Pinpoint the cell where the given text exists, returning its (X, Y) midpoint coordinate. 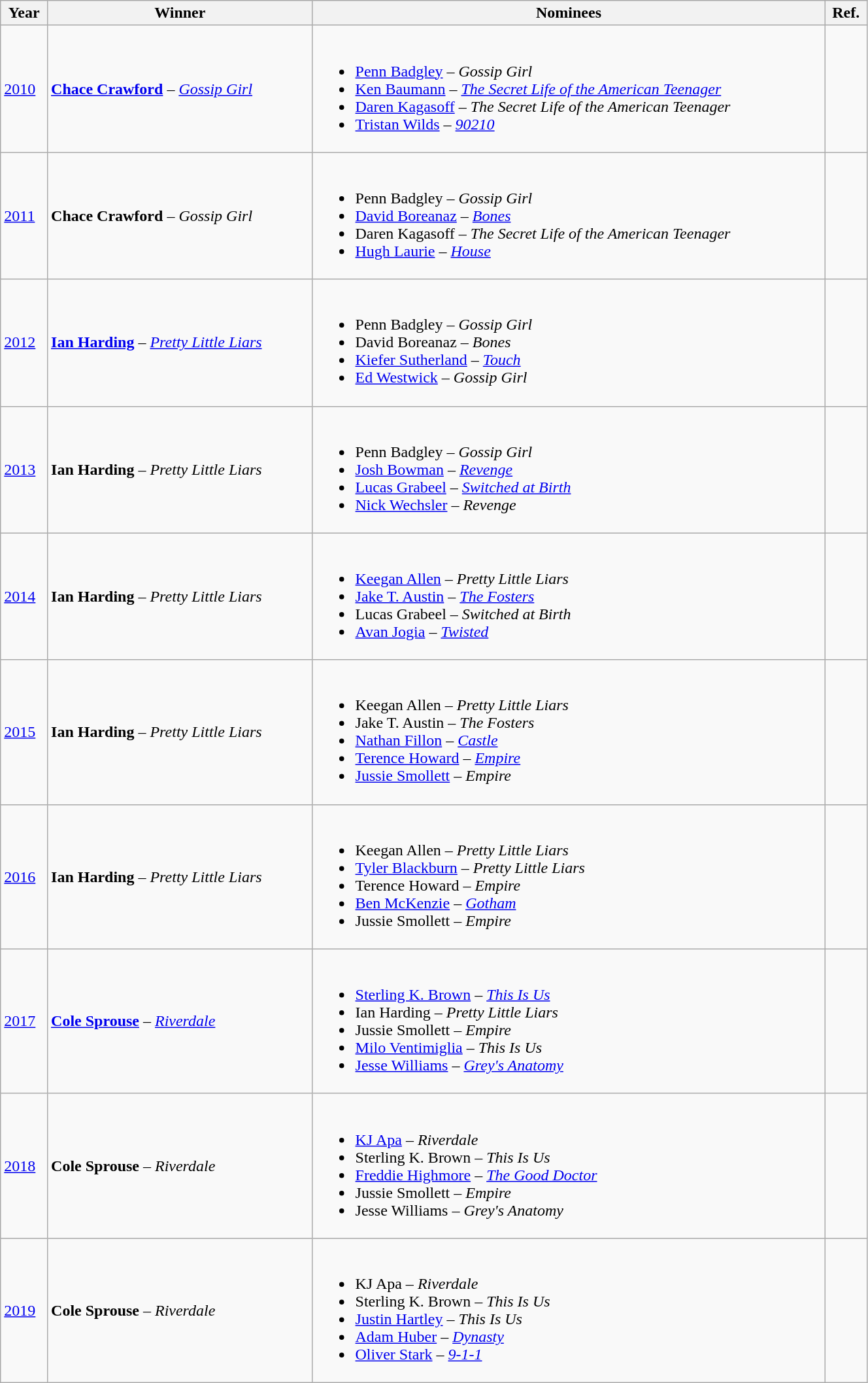
Keegan Allen – Pretty Little LiarsJake T. Austin – The FostersNathan Fillon – CastleTerence Howard – EmpireJussie Smollett – Empire (569, 732)
2019 (24, 1310)
2014 (24, 596)
Penn Badgley – Gossip GirlJosh Bowman – RevengeLucas Grabeel – Switched at BirthNick Wechsler – Revenge (569, 470)
2013 (24, 470)
2015 (24, 732)
2016 (24, 876)
2018 (24, 1165)
2010 (24, 89)
2011 (24, 216)
Nominees (569, 13)
Keegan Allen – Pretty Little LiarsJake T. Austin – The FostersLucas Grabeel – Switched at BirthAvan Jogia – Twisted (569, 596)
Penn Badgley – Gossip GirlDavid Boreanaz – BonesDaren Kagasoff – The Secret Life of the American TeenagerHugh Laurie – House (569, 216)
KJ Apa – RiverdaleSterling K. Brown – This Is UsFreddie Highmore – The Good DoctorJussie Smollett – EmpireJesse Williams – Grey's Anatomy (569, 1165)
Sterling K. Brown – This Is UsIan Harding – Pretty Little LiarsJussie Smollett – EmpireMilo Ventimiglia – This Is UsJesse Williams – Grey's Anatomy (569, 1021)
2012 (24, 343)
Penn Badgley – Gossip GirlDavid Boreanaz – BonesKiefer Sutherland – TouchEd Westwick – Gossip Girl (569, 343)
Year (24, 13)
KJ Apa – RiverdaleSterling K. Brown – This Is UsJustin Hartley – This Is UsAdam Huber – DynastyOliver Stark – 9-1-1 (569, 1310)
Winner (180, 13)
2017 (24, 1021)
Keegan Allen – Pretty Little LiarsTyler Blackburn – Pretty Little LiarsTerence Howard – EmpireBen McKenzie – GothamJussie Smollett – Empire (569, 876)
Ref. (846, 13)
